Pinpoint the cell where the given text exists, returning its (x, y) midpoint coordinate. 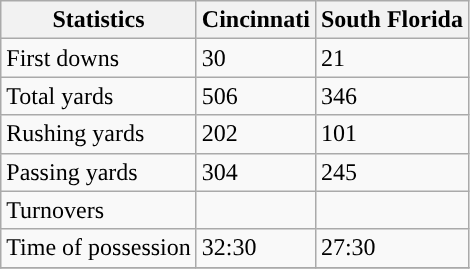
Total yards (99, 96)
32:30 (256, 248)
30 (256, 58)
South Florida (392, 20)
Time of possession (99, 248)
Cincinnati (256, 20)
Turnovers (99, 210)
304 (256, 172)
101 (392, 134)
First downs (99, 58)
Rushing yards (99, 134)
245 (392, 172)
27:30 (392, 248)
506 (256, 96)
346 (392, 96)
202 (256, 134)
21 (392, 58)
Passing yards (99, 172)
Statistics (99, 20)
